Find where the given text appears and provide that cell's center as [x, y] coordinate. 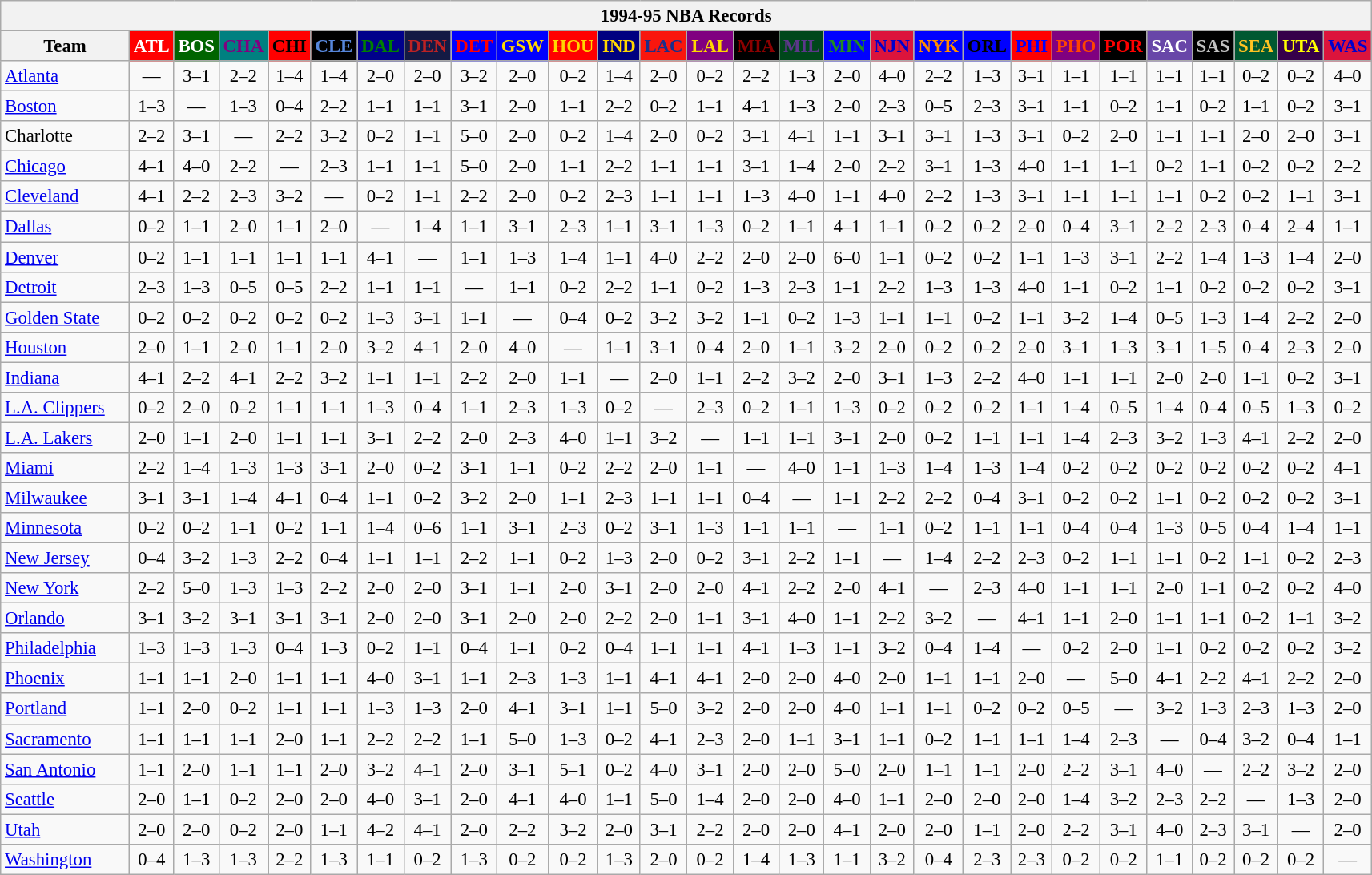
PHO [1076, 46]
L.A. Lakers [66, 437]
Sacramento [66, 739]
Miami [66, 468]
Minnesota [66, 528]
GSW [522, 46]
CHA [243, 46]
Portland [66, 709]
Washington [66, 860]
ATL [151, 46]
CLE [333, 46]
Orlando [66, 619]
2–4 [1301, 227]
Phoenix [66, 679]
Charlotte [66, 136]
5–1 [573, 769]
HOU [573, 46]
ORL [987, 46]
Seattle [66, 799]
PHI [1032, 46]
Milwaukee [66, 498]
New Jersey [66, 558]
Dallas [66, 227]
NYK [939, 46]
L.A. Clippers [66, 408]
SAS [1213, 46]
San Antonio [66, 769]
LAC [663, 46]
POR [1123, 46]
SEA [1256, 46]
DET [474, 46]
SAC [1169, 46]
BOS [196, 46]
Cleveland [66, 196]
New York [66, 588]
MIL [802, 46]
CHI [289, 46]
Team [66, 46]
Detroit [66, 287]
Golden State [66, 317]
1994-95 NBA Records [686, 16]
Chicago [66, 167]
1–5 [1213, 347]
Atlanta [66, 76]
LAL [710, 46]
Denver [66, 257]
IND [619, 46]
0–6 [428, 528]
DAL [381, 46]
MIA [756, 46]
MIN [847, 46]
UTA [1301, 46]
WAS [1348, 46]
4–2 [381, 829]
Utah [66, 829]
Boston [66, 107]
NJN [892, 46]
Indiana [66, 377]
Philadelphia [66, 648]
DEN [428, 46]
6–0 [847, 257]
Houston [66, 347]
